Detect which cell encompasses the target text, then output its [x, y] center coordinate. 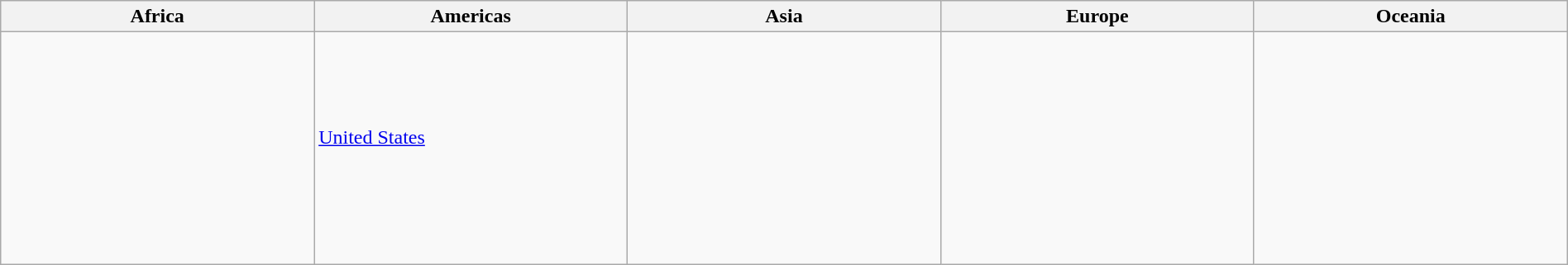
Oceania [1411, 17]
Europe [1097, 17]
United States [471, 149]
Africa [157, 17]
Americas [471, 17]
Asia [784, 17]
